Return (x, y) of the center of cell containing provided text 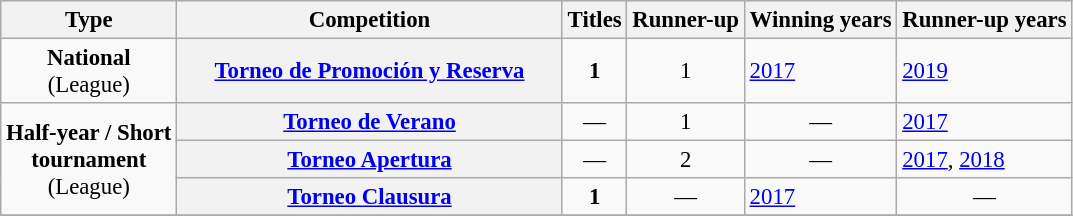
National(League) (89, 72)
Torneo Apertura (370, 160)
Half-year / Shorttournament(League) (89, 160)
Torneo de Promoción y Reserva (370, 72)
2 (686, 160)
Titles (594, 20)
Type (89, 20)
Runner-up (686, 20)
Torneo de Verano (370, 122)
Competition (370, 20)
Winning years (820, 20)
2017, 2018 (984, 160)
2019 (984, 72)
Runner-up years (984, 20)
Torneo Clausura (370, 197)
